Provide the [x, y] coordinate of the cell's center where the given text is located.  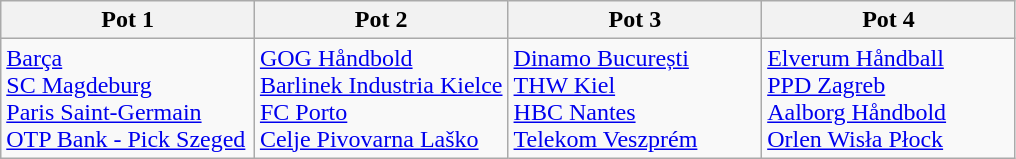
Pot 2 [381, 20]
Barça SC Magdeburg Paris Saint-Germain OTP Bank - Pick Szeged [128, 98]
Elverum Håndball PPD Zagreb Aalborg Håndbold Orlen Wisła Płock [889, 98]
GOG Håndbold Barlinek Industria Kielce FC Porto Celje Pivovarna Laško [381, 98]
Pot 4 [889, 20]
Pot 3 [635, 20]
Dinamo București THW Kiel HBC Nantes Telekom Veszprém [635, 98]
Pot 1 [128, 20]
